Return the (X, Y) coordinate for the center point of the cell that contains the specified text.  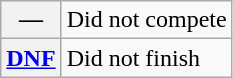
DNF (31, 58)
Did not compete (146, 20)
— (31, 20)
Did not finish (146, 58)
